Find where the given text appears and provide that cell's center as [x, y] coordinate. 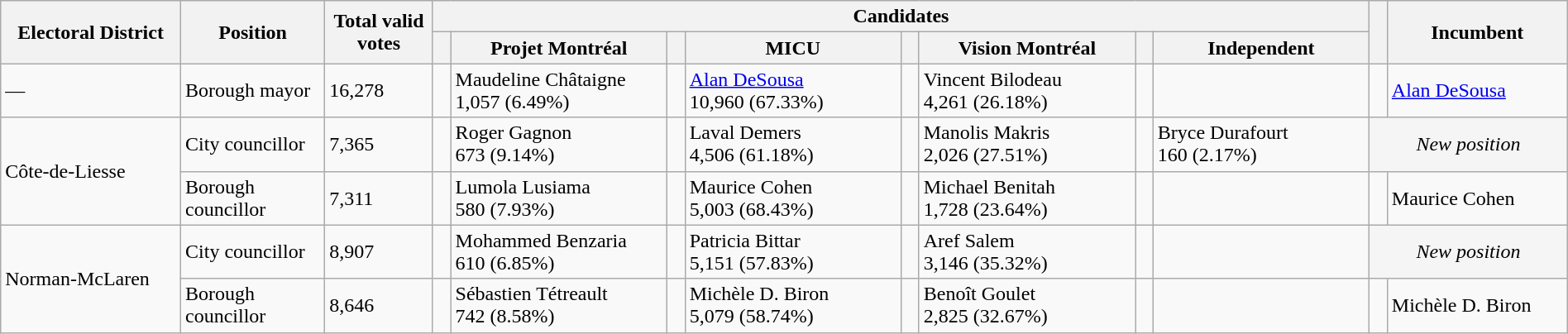
Laval Demers4,506 (61.18%) [792, 144]
8,907 [379, 251]
Vincent Bilodeau4,261 (26.18%) [1027, 91]
8,646 [379, 306]
Norman-McLaren [91, 279]
Michael Benitah1,728 (23.64%) [1027, 198]
Alan DeSousa10,960 (67.33%) [792, 91]
MICU [792, 48]
Maurice Cohen [1477, 198]
Bryce Durafourt160 (2.17%) [1260, 144]
Electoral District [91, 32]
— [91, 91]
Borough mayor [253, 91]
Candidates [901, 17]
Patricia Bittar5,151 (57.83%) [792, 251]
Vision Montréal [1027, 48]
Michèle D. Biron5,079 (58.74%) [792, 306]
Projet Montréal [559, 48]
Côte-de-Liesse [91, 171]
Manolis Makris2,026 (27.51%) [1027, 144]
Sébastien Tétreault742 (8.58%) [559, 306]
Aref Salem3,146 (35.32%) [1027, 251]
Michèle D. Biron [1477, 306]
Incumbent [1477, 32]
Position [253, 32]
Independent [1260, 48]
Benoît Goulet2,825 (32.67%) [1027, 306]
Maurice Cohen5,003 (68.43%) [792, 198]
Maudeline Châtaigne1,057 (6.49%) [559, 91]
16,278 [379, 91]
Total valid votes [379, 32]
Alan DeSousa [1477, 91]
Roger Gagnon673 (9.14%) [559, 144]
7,365 [379, 144]
Mohammed Benzaria610 (6.85%) [559, 251]
Lumola Lusiama580 (7.93%) [559, 198]
7,311 [379, 198]
